Search for the cell housing the specified text and yield its [X, Y] center coordinate. 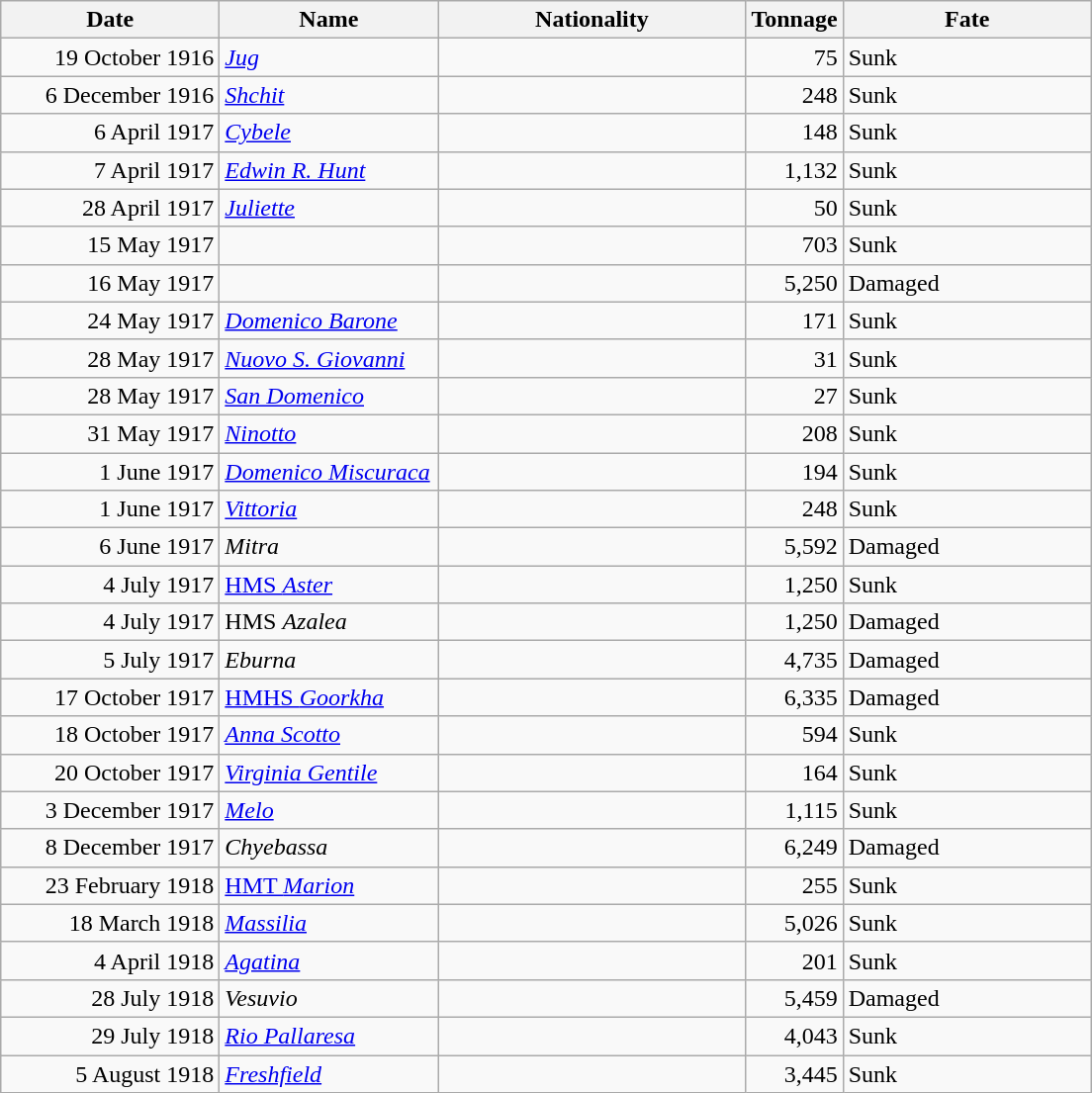
Chyebassa [328, 848]
171 [794, 320]
Massilia [328, 923]
Virginia Gentile [328, 773]
Eburna [328, 660]
Vittoria [328, 509]
Name [328, 20]
Freshfield [328, 1073]
6 April 1917 [111, 133]
6 June 1917 [111, 547]
1,132 [794, 170]
7 April 1917 [111, 170]
Juliette [328, 208]
24 May 1917 [111, 320]
29 July 1918 [111, 1036]
194 [794, 472]
5,250 [794, 283]
Date [111, 20]
255 [794, 885]
28 April 1917 [111, 208]
18 March 1918 [111, 923]
4,735 [794, 660]
5 August 1918 [111, 1073]
San Domenico [328, 396]
201 [794, 960]
4,043 [794, 1036]
5,026 [794, 923]
Fate [967, 20]
17 October 1917 [111, 697]
18 October 1917 [111, 735]
Tonnage [794, 20]
Vesuvio [328, 998]
HMHS Goorkha [328, 697]
6,249 [794, 848]
6 December 1916 [111, 95]
23 February 1918 [111, 885]
Melo [328, 810]
31 May 1917 [111, 433]
Rio Pallaresa [328, 1036]
Cybele [328, 133]
15 May 1917 [111, 245]
Shchit [328, 95]
HMS Azalea [328, 622]
3 December 1917 [111, 810]
5,592 [794, 547]
208 [794, 433]
164 [794, 773]
Jug [328, 57]
1,115 [794, 810]
75 [794, 57]
4 April 1918 [111, 960]
8 December 1917 [111, 848]
Mitra [328, 547]
20 October 1917 [111, 773]
HMS Aster [328, 585]
148 [794, 133]
28 July 1918 [111, 998]
HMT Marion [328, 885]
594 [794, 735]
31 [794, 358]
5,459 [794, 998]
3,445 [794, 1073]
5 July 1917 [111, 660]
Ninotto [328, 433]
Agatina [328, 960]
Anna Scotto [328, 735]
6,335 [794, 697]
27 [794, 396]
Nuovo S. Giovanni [328, 358]
Nationality [591, 20]
Domenico Miscuraca [328, 472]
16 May 1917 [111, 283]
Domenico Barone [328, 320]
19 October 1916 [111, 57]
703 [794, 245]
50 [794, 208]
Edwin R. Hunt [328, 170]
